Locate the cell with the specified text and output its [x, y] center coordinate. 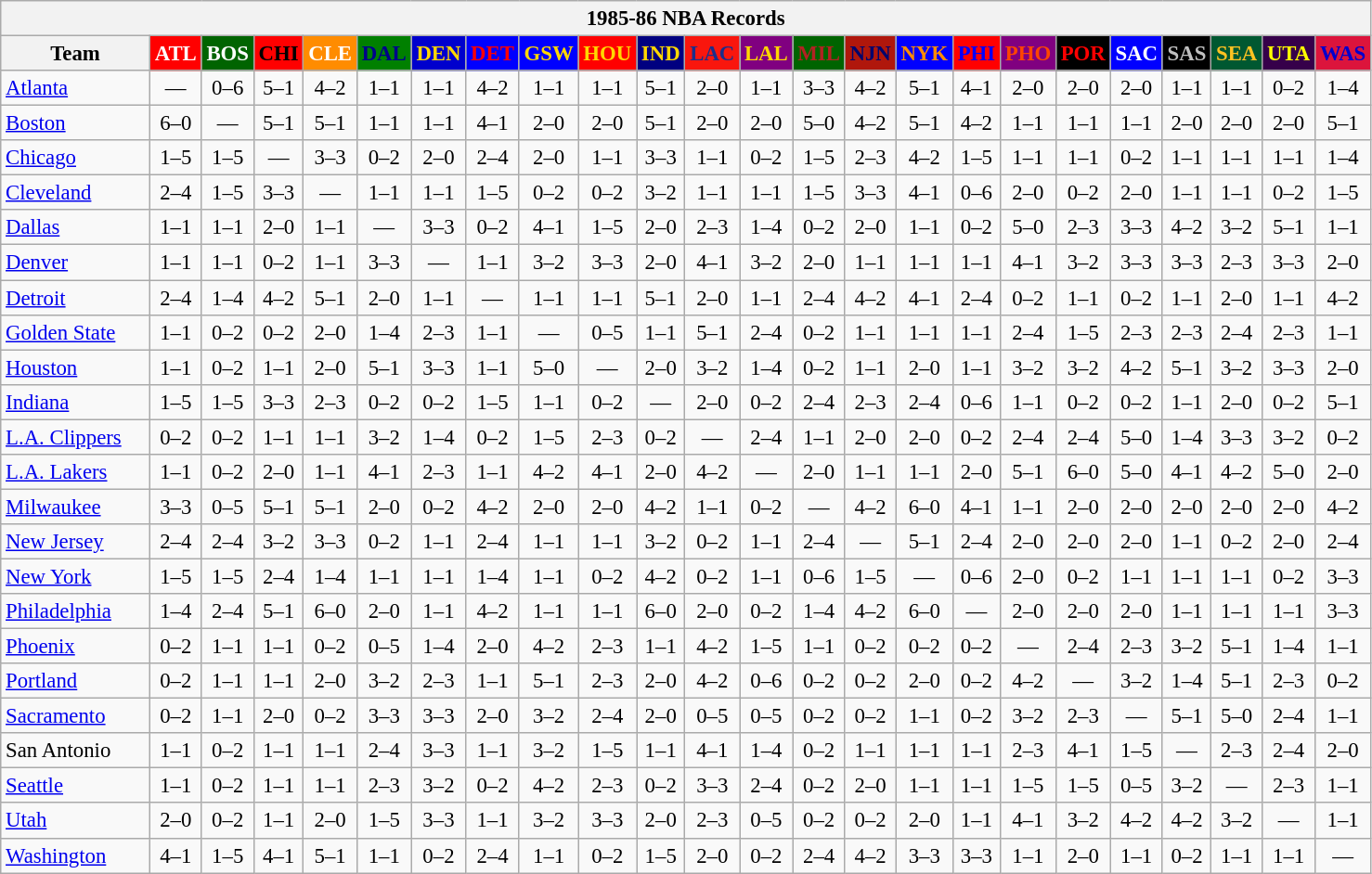
SAS [1186, 54]
New York [76, 576]
Denver [76, 263]
Washington [76, 855]
Milwaukee [76, 507]
1985-86 NBA Records [686, 19]
Cleveland [76, 193]
CLE [330, 54]
LAL [767, 54]
WAS [1343, 54]
Houston [76, 367]
Team [76, 54]
DET [492, 54]
Chicago [76, 158]
L.A. Clippers [76, 437]
PHI [977, 54]
IND [661, 54]
ATL [175, 54]
Phoenix [76, 647]
CHI [278, 54]
Boston [76, 123]
NYK [925, 54]
Atlanta [76, 88]
POR [1082, 54]
L.A. Lakers [76, 472]
Indiana [76, 402]
SEA [1236, 54]
MIL [819, 54]
Golden State [76, 332]
Sacramento [76, 716]
BOS [227, 54]
Dallas [76, 227]
DEN [438, 54]
New Jersey [76, 542]
Detroit [76, 298]
LAC [713, 54]
San Antonio [76, 751]
DAL [384, 54]
SAC [1136, 54]
Portland [76, 681]
UTA [1288, 54]
Philadelphia [76, 611]
NJN [871, 54]
Utah [76, 821]
GSW [549, 54]
HOU [607, 54]
Seattle [76, 786]
PHO [1028, 54]
